Identify which cell holds the provided text, then report its (X, Y) central coordinate. 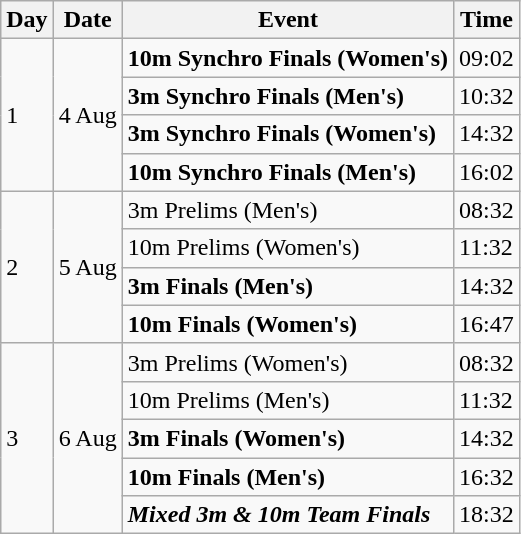
3m Finals (Men's) (288, 286)
3m Synchro Finals (Men's) (288, 96)
18:32 (487, 515)
Event (288, 20)
3 (27, 438)
Time (487, 20)
1 (27, 115)
10m Synchro Finals (Men's) (288, 172)
5 Aug (88, 267)
16:32 (487, 477)
10m Prelims (Women's) (288, 248)
3m Prelims (Women's) (288, 362)
3m Synchro Finals (Women's) (288, 134)
10m Prelims (Men's) (288, 400)
Day (27, 20)
16:02 (487, 172)
09:02 (487, 58)
2 (27, 267)
Mixed 3m & 10m Team Finals (288, 515)
10:32 (487, 96)
16:47 (487, 324)
Date (88, 20)
3m Finals (Women's) (288, 438)
10m Finals (Men's) (288, 477)
6 Aug (88, 438)
3m Prelims (Men's) (288, 210)
10m Synchro Finals (Women's) (288, 58)
10m Finals (Women's) (288, 324)
4 Aug (88, 115)
